Capture the cell that displays the provided text and extract its [x, y] central coordinate. 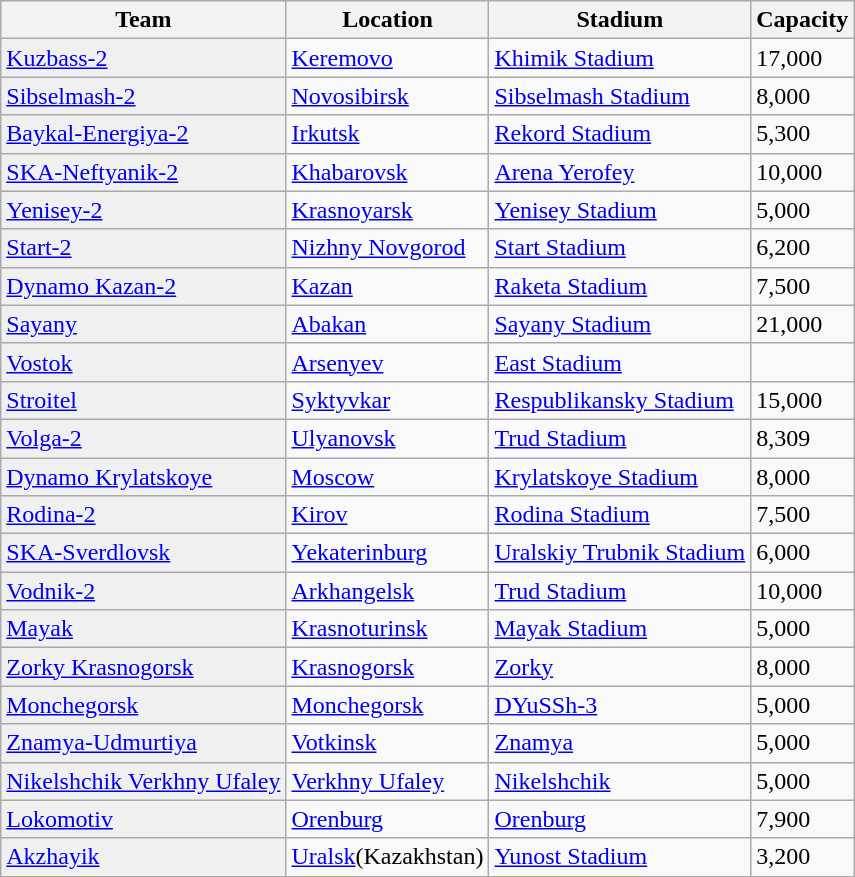
Sibselmash-2 [144, 96]
Arsenyev [388, 362]
Sayany Stadium [620, 324]
Khabarovsk [388, 172]
Ulyanovsk [388, 438]
East Stadium [620, 362]
6,200 [802, 248]
Verkhny Ufaley [388, 781]
Keremovo [388, 58]
Team [144, 20]
Arena Yerofey [620, 172]
Nikelshchik [620, 781]
Khimik Stadium [620, 58]
Yunost Stadium [620, 857]
Akzhayik [144, 857]
Krylatskoye Stadium [620, 477]
17,000 [802, 58]
Zorky [620, 667]
Uralskiy Trubnik Stadium [620, 553]
Kuzbass-2 [144, 58]
Dynamo Kazan-2 [144, 286]
Rodina Stadium [620, 515]
Stadium [620, 20]
Irkutsk [388, 134]
SKA-Sverdlovsk [144, 553]
Zorky Krasnogorsk [144, 667]
Rodina-2 [144, 515]
Moscow [388, 477]
7,900 [802, 819]
Arkhangelsk [388, 591]
Znamya-Udmurtiya [144, 743]
Nikelshchik Verkhny Ufaley [144, 781]
15,000 [802, 400]
Kazan [388, 286]
Uralsk(Kazakhstan) [388, 857]
Votkinsk [388, 743]
Dynamo Krylatskoye [144, 477]
Krasnogorsk [388, 667]
Krasnoyarsk [388, 210]
Start-2 [144, 248]
Vostok [144, 362]
SKA-Neftyanik-2 [144, 172]
Kirov [388, 515]
Rekord Stadium [620, 134]
DYuSSh-3 [620, 705]
8,309 [802, 438]
Abakan [388, 324]
Krasnoturinsk [388, 629]
Start Stadium [620, 248]
Yenisey Stadium [620, 210]
Yekaterinburg [388, 553]
21,000 [802, 324]
Vodnik-2 [144, 591]
Mayak [144, 629]
Volga-2 [144, 438]
Syktyvkar [388, 400]
Nizhny Novgorod [388, 248]
6,000 [802, 553]
Raketa Stadium [620, 286]
Znamya [620, 743]
Stroitel [144, 400]
Capacity [802, 20]
Mayak Stadium [620, 629]
5,300 [802, 134]
Lokomotiv [144, 819]
Sibselmash Stadium [620, 96]
Novosibirsk [388, 96]
Baykal-Energiya-2 [144, 134]
Respublikansky Stadium [620, 400]
Location [388, 20]
3,200 [802, 857]
Yenisey-2 [144, 210]
Sayany [144, 324]
